Detect which cell encompasses the target text, then output its [X, Y] center coordinate. 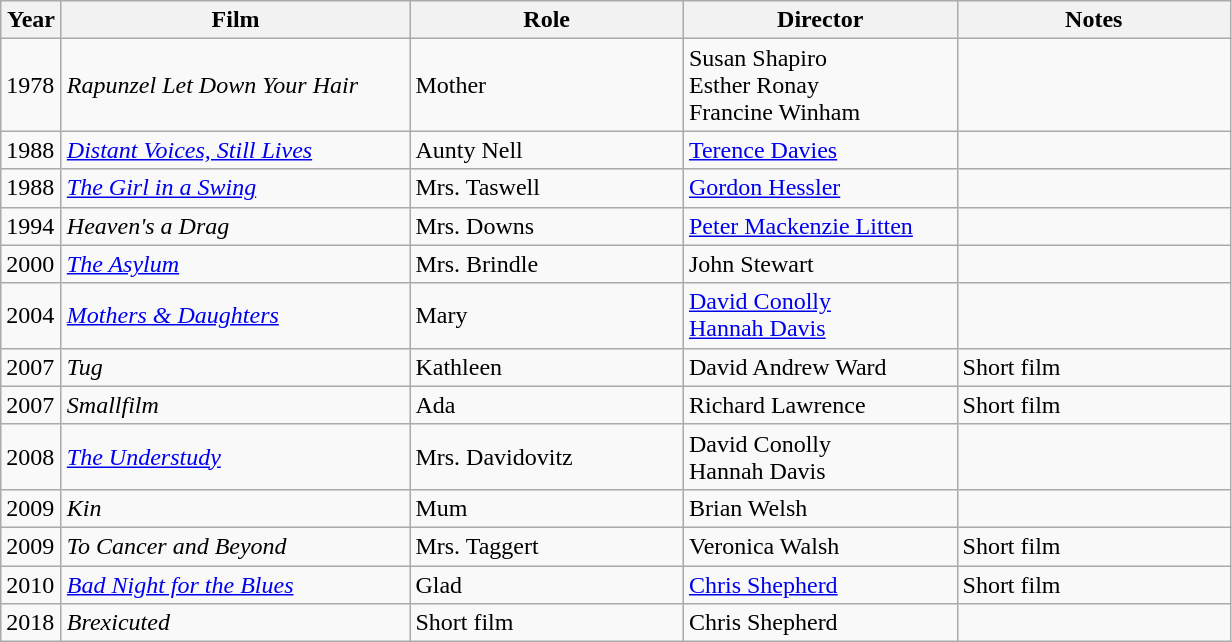
Year [32, 20]
1978 [32, 85]
Director [820, 20]
Mrs. Taggert [547, 546]
2008 [32, 456]
Rapunzel Let Down Your Hair [236, 85]
Mary [547, 316]
Peter Mackenzie Litten [820, 226]
1994 [32, 226]
Role [547, 20]
Mrs. Davidovitz [547, 456]
The Asylum [236, 264]
John Stewart [820, 264]
Mother [547, 85]
Glad [547, 585]
Aunty Nell [547, 150]
Distant Voices, Still Lives [236, 150]
The Understudy [236, 456]
David Andrew Ward [820, 367]
Ada [547, 405]
Tug [236, 367]
2000 [32, 264]
2004 [32, 316]
To Cancer and Beyond [236, 546]
Susan ShapiroEsther RonayFrancine Winham [820, 85]
Mum [547, 508]
The Girl in a Swing [236, 188]
Kin [236, 508]
Heaven's a Drag [236, 226]
Kathleen [547, 367]
Gordon Hessler [820, 188]
Richard Lawrence [820, 405]
Mrs. Taswell [547, 188]
2018 [32, 623]
Veronica Walsh [820, 546]
Mothers & Daughters [236, 316]
Mrs. Brindle [547, 264]
Mrs. Downs [547, 226]
Bad Night for the Blues [236, 585]
Notes [1094, 20]
Film [236, 20]
Brexicuted [236, 623]
Smallfilm [236, 405]
Brian Welsh [820, 508]
2010 [32, 585]
Terence Davies [820, 150]
